For the text-containing cell, return its midpoint in (x, y) coordinate format. 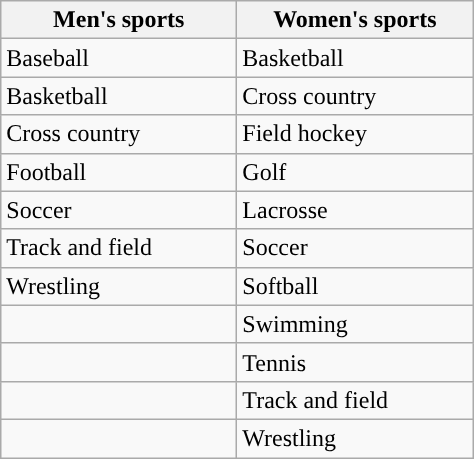
Golf (355, 172)
Women's sports (355, 20)
Football (119, 172)
Softball (355, 286)
Lacrosse (355, 210)
Baseball (119, 58)
Field hockey (355, 134)
Tennis (355, 362)
Swimming (355, 324)
Men's sports (119, 20)
